Capture the cell that displays the provided text and extract its [X, Y] central coordinate. 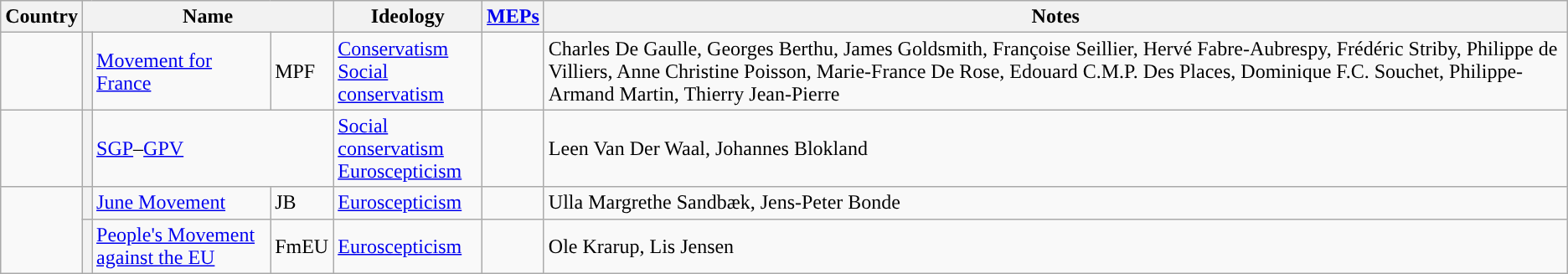
Name [208, 17]
Country [42, 17]
Ulla Margrethe Sandbæk, Jens-Peter Bonde [1055, 203]
ConservatismSocial conservatism [408, 71]
June Movement [181, 203]
Leen Van Der Waal, Johannes Blokland [1055, 148]
Ole Krarup, Lis Jensen [1055, 246]
MEPs [513, 17]
MPF [302, 71]
FmEU [302, 246]
SGP–GPV [213, 148]
Movement for France [181, 71]
Social conservatismEuroscepticism [408, 148]
JB [302, 203]
People's Movement against the EU [181, 246]
Ideology [408, 17]
Notes [1055, 17]
